Search for the cell housing the specified text and yield its [x, y] center coordinate. 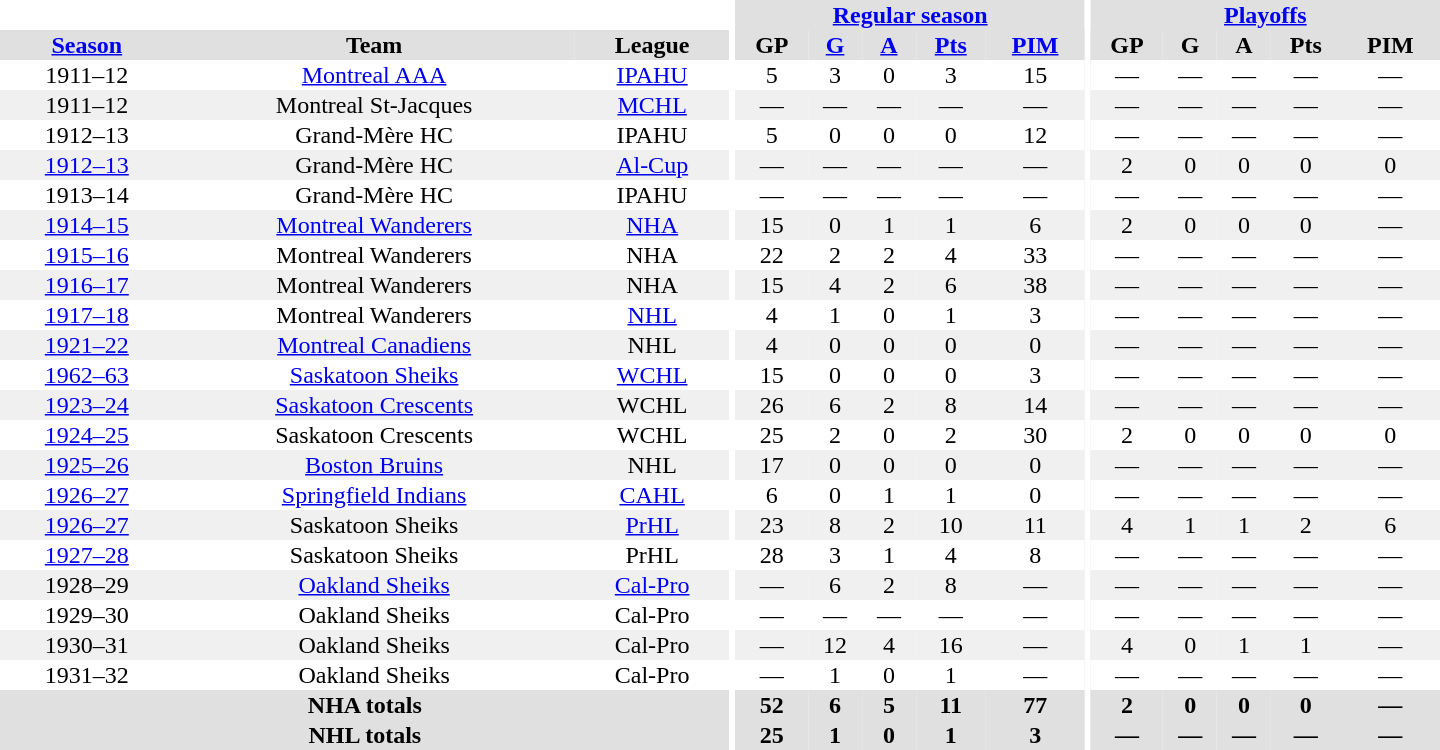
League [652, 45]
28 [772, 555]
Boston Bruins [374, 465]
30 [1036, 435]
23 [772, 525]
77 [1036, 705]
MCHL [652, 105]
1929–30 [87, 615]
Montreal Canadiens [374, 345]
16 [951, 645]
52 [772, 705]
22 [772, 255]
Al-Cup [652, 165]
CAHL [652, 495]
Montreal St-Jacques [374, 105]
26 [772, 405]
14 [1036, 405]
1913–14 [87, 195]
10 [951, 525]
1914–15 [87, 225]
1930–31 [87, 645]
Regular season [910, 15]
Playoffs [1266, 15]
1962–63 [87, 375]
1915–16 [87, 255]
Team [374, 45]
1927–28 [87, 555]
1925–26 [87, 465]
1928–29 [87, 585]
1931–32 [87, 675]
1924–25 [87, 435]
1917–18 [87, 315]
38 [1036, 285]
NHL totals [365, 735]
NHA totals [365, 705]
33 [1036, 255]
17 [772, 465]
Season [87, 45]
1923–24 [87, 405]
Springfield Indians [374, 495]
Montreal AAA [374, 75]
1916–17 [87, 285]
1921–22 [87, 345]
